For the text-containing cell, return its midpoint in (x, y) coordinate format. 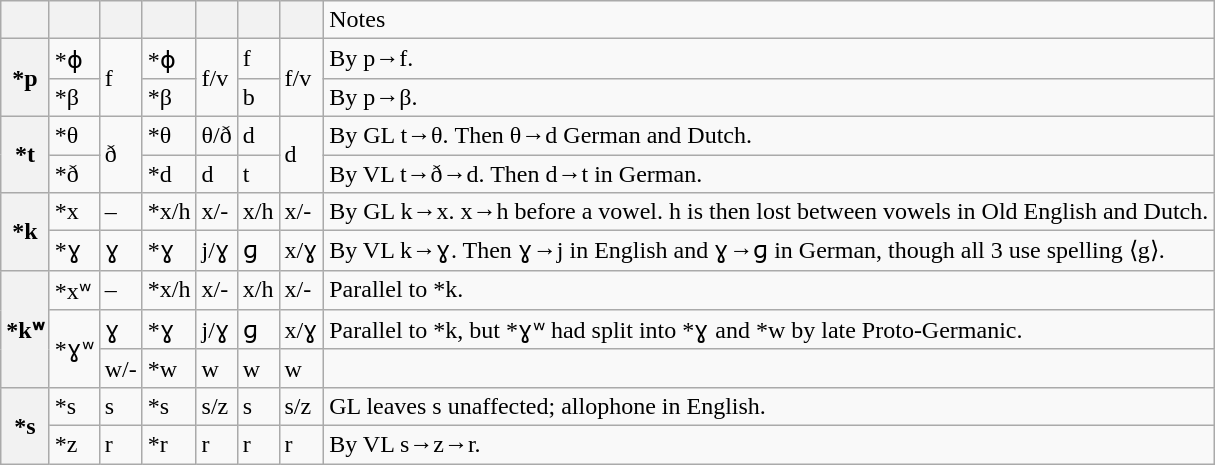
*w (169, 368)
t (258, 173)
By p→β. (769, 97)
*xʷ (74, 290)
*k (25, 232)
Parallel to *k. (769, 290)
By VL t→ð→d. Then d→t in German. (769, 173)
ð (120, 154)
*ɣʷ (74, 349)
*kʷ (25, 328)
By VL k→ɣ. Then ɣ→j in English and ɣ→ɡ in German, though all 3 use spelling ⟨g⟩. (769, 251)
GL leaves s unaffected; allophone in English. (769, 406)
By p→f. (769, 59)
*ð (74, 173)
θ/ð (216, 135)
w/- (120, 368)
*z (74, 444)
Notes (769, 20)
By GL k→x. x→h before a vowel. h is then lost between vowels in Old English and Dutch. (769, 212)
By GL t→θ. Then θ→d German and Dutch. (769, 135)
*x (74, 212)
*p (25, 78)
Parallel to *k, but *ɣʷ had split into *ɣ and *w by late Proto-Germanic. (769, 330)
*t (25, 154)
*d (169, 173)
By VL s→z→r. (769, 444)
b (258, 97)
*r (169, 444)
